Return (X, Y) of the center of cell containing provided text 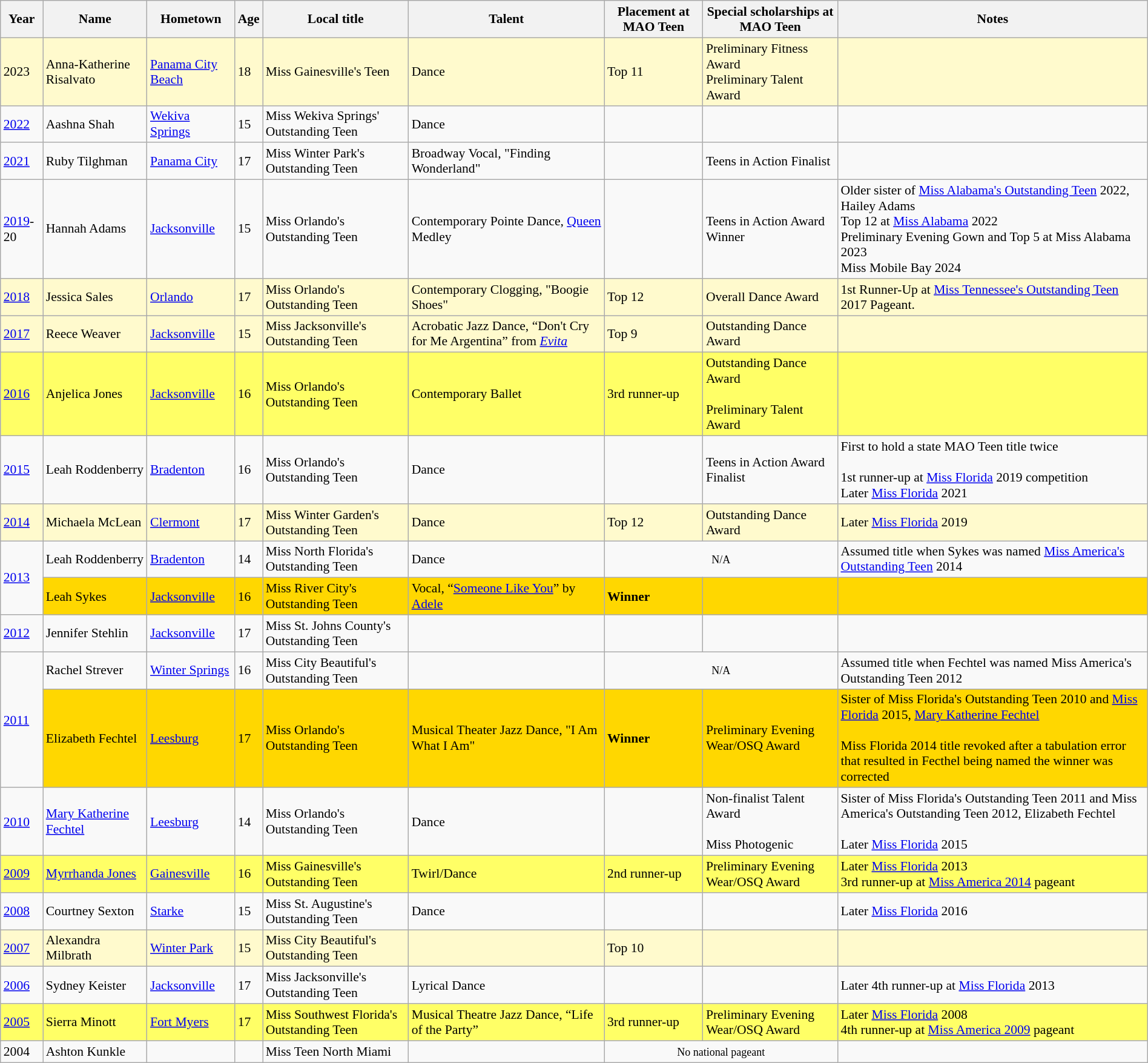
Miss Winter Park's Outstanding Teen (335, 161)
2016 (22, 394)
2021 (22, 161)
2010 (22, 822)
Jessica Sales (95, 297)
Mary Katherine Fechtel (95, 822)
Year (22, 19)
Twirl/Dance (506, 875)
Panama City (191, 161)
Acrobatic Jazz Dance, “Don't Cry for Me Argentina” from Evita (506, 334)
Gainesville (191, 875)
Later Miss Florida 2019 (992, 522)
Myrrhanda Jones (95, 875)
Musical Theatre Jazz Dance, “Life of the Party” (506, 1022)
Anna-Katherine Risalvato (95, 71)
Winter Springs (191, 670)
2023 (22, 71)
Elizabeth Fechtel (95, 738)
2008 (22, 911)
Miss St. Johns County's Outstanding Teen (335, 634)
Contemporary Clogging, "Boogie Shoes" (506, 297)
Leah Sykes (95, 596)
Clermont (191, 522)
Name (95, 19)
Musical Theater Jazz Dance, "I Am What I Am" (506, 738)
Jennifer Stehlin (95, 634)
2007 (22, 949)
Top 9 (654, 334)
Contemporary Pointe Dance, Queen Medley (506, 229)
Winter Park (191, 949)
Anjelica Jones (95, 394)
Outstanding Dance AwardPreliminary Talent Award (770, 394)
Talent (506, 19)
Ashton Kunkle (95, 1051)
Assumed title when Fechtel was named Miss America's Outstanding Teen 2012 (992, 670)
2005 (22, 1022)
Alexandra Milbrath (95, 949)
Local title (335, 19)
1st Runner-Up at Miss Tennessee's Outstanding Teen 2017 Pageant. (992, 297)
Preliminary Fitness AwardPreliminary Talent Award (770, 71)
2014 (22, 522)
Aashna Shah (95, 124)
2012 (22, 634)
2013 (22, 578)
Miss North Florida's Outstanding Teen (335, 560)
Age (249, 19)
2022 (22, 124)
2018 (22, 297)
Fort Myers (191, 1022)
Top 11 (654, 71)
Non-finalist Talent AwardMiss Photogenic (770, 822)
2015 (22, 470)
Sierra Minott (95, 1022)
Miss River City's Outstanding Teen (335, 596)
Placement at MAO Teen (654, 19)
2019-20 (22, 229)
Top 10 (654, 949)
2011 (22, 720)
Starke (191, 911)
Miss Gainesville's Teen (335, 71)
Hannah Adams (95, 229)
Miss Gainesville's Outstanding Teen (335, 875)
Special scholarships at MAO Teen (770, 19)
Miss St. Augustine's Outstanding Teen (335, 911)
Sister of Miss Florida's Outstanding Teen 2011 and Miss America's Outstanding Teen 2012, Elizabeth FechtelLater Miss Florida 2015 (992, 822)
Vocal, “Someone Like You” by Adele (506, 596)
Lyrical Dance (506, 985)
Later Miss Florida 20084th runner-up at Miss America 2009 pageant (992, 1022)
Teens in Action Award Finalist (770, 470)
Miss Wekiva Springs' Outstanding Teen (335, 124)
Notes (992, 19)
Miss Southwest Florida's Outstanding Teen (335, 1022)
18 (249, 71)
No national pageant (721, 1051)
Hometown (191, 19)
Teens in Action Finalist (770, 161)
Reece Weaver (95, 334)
First to hold a state MAO Teen title twice1st runner-up at Miss Florida 2019 competitionLater Miss Florida 2021 (992, 470)
Courtney Sexton (95, 911)
2006 (22, 985)
Sydney Keister (95, 985)
Wekiva Springs (191, 124)
Assumed title when Sykes was named Miss America's Outstanding Teen 2014 (992, 560)
2004 (22, 1051)
2nd runner-up (654, 875)
Panama City Beach (191, 71)
Later Miss Florida 2016 (992, 911)
2009 (22, 875)
Contemporary Ballet (506, 394)
Teens in Action Award Winner (770, 229)
Broadway Vocal, "Finding Wonderland" (506, 161)
Michaela McLean (95, 522)
Miss Winter Garden's Outstanding Teen (335, 522)
Rachel Strever (95, 670)
Miss Teen North Miami (335, 1051)
2017 (22, 334)
Orlando (191, 297)
Later 4th runner-up at Miss Florida 2013 (992, 985)
Overall Dance Award (770, 297)
Ruby Tilghman (95, 161)
Later Miss Florida 20133rd runner-up at Miss America 2014 pageant (992, 875)
